Detect which cell encompasses the target text, then output its (x, y) center coordinate. 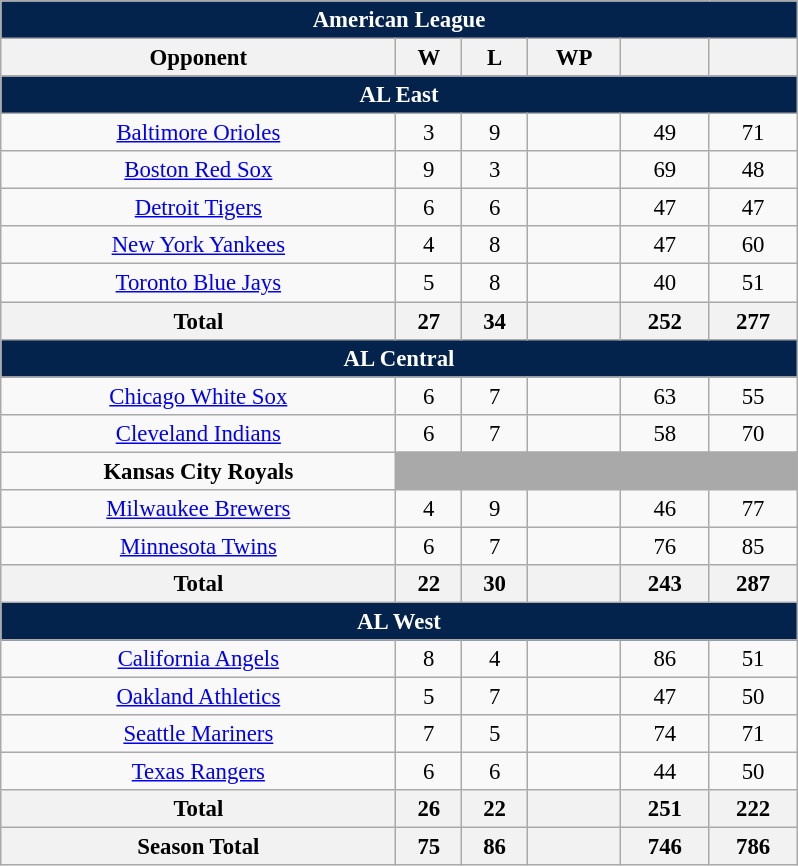
Texas Rangers (198, 772)
Seattle Mariners (198, 734)
40 (665, 283)
76 (665, 546)
58 (665, 433)
Milwaukee Brewers (198, 508)
44 (665, 772)
Kansas City Royals (198, 471)
Boston Red Sox (198, 170)
Minnesota Twins (198, 546)
222 (753, 809)
786 (753, 847)
AL Central (399, 358)
New York Yankees (198, 245)
L (495, 57)
Toronto Blue Jays (198, 283)
46 (665, 508)
74 (665, 734)
85 (753, 546)
277 (753, 321)
Cleveland Indians (198, 433)
55 (753, 396)
AL West (399, 621)
Detroit Tigers (198, 208)
Baltimore Orioles (198, 133)
26 (429, 809)
243 (665, 584)
251 (665, 809)
WP (574, 57)
70 (753, 433)
746 (665, 847)
Oakland Athletics (198, 696)
49 (665, 133)
W (429, 57)
77 (753, 508)
30 (495, 584)
27 (429, 321)
69 (665, 170)
Season Total (198, 847)
American League (399, 20)
63 (665, 396)
75 (429, 847)
34 (495, 321)
287 (753, 584)
48 (753, 170)
60 (753, 245)
252 (665, 321)
California Angels (198, 659)
Opponent (198, 57)
AL East (399, 95)
Chicago White Sox (198, 396)
